Scan for the cell matching the given text and deliver its [x, y] coordinate at center. 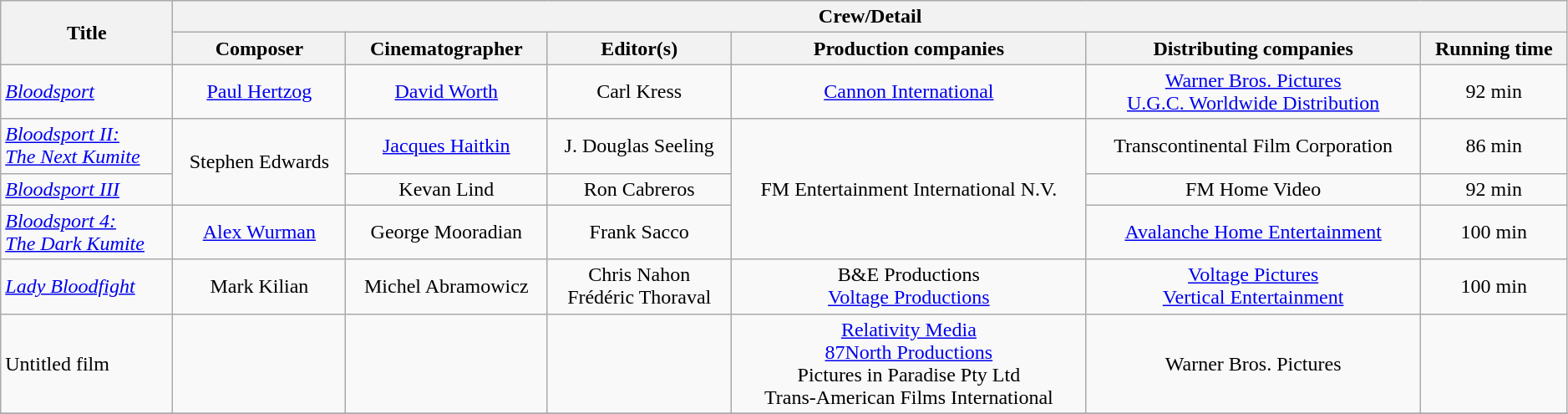
Running time [1494, 49]
Warner Bros. PicturesU.G.C. Worldwide Distribution [1253, 92]
Bloodsport III [87, 189]
Warner Bros. Pictures [1253, 363]
Relativity Media87North ProductionsPictures in Paradise Pty LtdTrans-American Films International [909, 363]
Bloodsport II:The Next Kumite [87, 146]
Carl Kress [640, 92]
Jacques Haitkin [446, 146]
Kevan Lind [446, 189]
Voltage PicturesVertical Entertainment [1253, 286]
Chris NahonFrédéric Thoraval [640, 286]
Michel Abramowicz [446, 286]
Bloodsport [87, 92]
George Mooradian [446, 233]
David Worth [446, 92]
FM Entertainment International N.V. [909, 189]
Transcontinental Film Corporation [1253, 146]
Cannon International [909, 92]
Composer [259, 49]
J. Douglas Seeling [640, 146]
86 min [1494, 146]
Stephen Edwards [259, 162]
Avalanche Home Entertainment [1253, 233]
Ron Cabreros [640, 189]
Production companies [909, 49]
B&E ProductionsVoltage Productions [909, 286]
FM Home Video [1253, 189]
Paul Hertzog [259, 92]
Lady Bloodfight [87, 286]
Distributing companies [1253, 49]
Title [87, 33]
Mark Kilian [259, 286]
Bloodsport 4:The Dark Kumite [87, 233]
Frank Sacco [640, 233]
Cinematographer [446, 49]
Alex Wurman [259, 233]
Untitled film [87, 363]
Editor(s) [640, 49]
Crew/Detail [870, 17]
